From the cell containing the given text, extract its center point as [X, Y] coordinate. 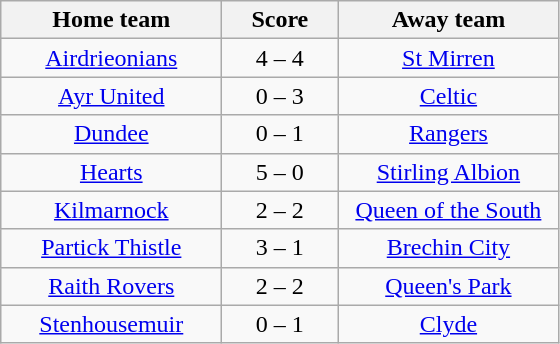
4 – 4 [280, 58]
5 – 0 [280, 172]
Brechin City [448, 248]
0 – 3 [280, 96]
Kilmarnock [112, 210]
Clyde [448, 324]
St Mirren [448, 58]
Score [280, 20]
Rangers [448, 134]
Stenhousemuir [112, 324]
Raith Rovers [112, 286]
Queen of the South [448, 210]
Queen's Park [448, 286]
Stirling Albion [448, 172]
Away team [448, 20]
Partick Thistle [112, 248]
Celtic [448, 96]
Ayr United [112, 96]
Dundee [112, 134]
Home team [112, 20]
3 – 1 [280, 248]
Airdrieonians [112, 58]
Hearts [112, 172]
